For the text-containing cell, return its midpoint in (x, y) coordinate format. 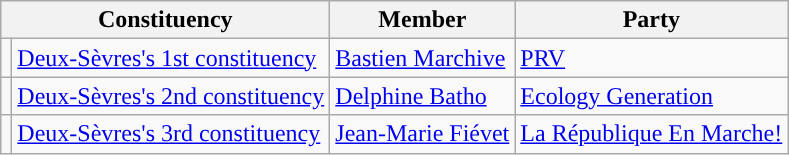
Deux-Sèvres's 2nd constituency (171, 96)
Member (422, 20)
Ecology Generation (652, 96)
Deux-Sèvres's 3rd constituency (171, 134)
Delphine Batho (422, 96)
Party (652, 20)
PRV (652, 58)
Bastien Marchive (422, 58)
Jean-Marie Fiévet (422, 134)
La République En Marche! (652, 134)
Constituency (166, 20)
Deux-Sèvres's 1st constituency (171, 58)
